Determine the (x, y) coordinate at the center of the cell enclosing the given text.  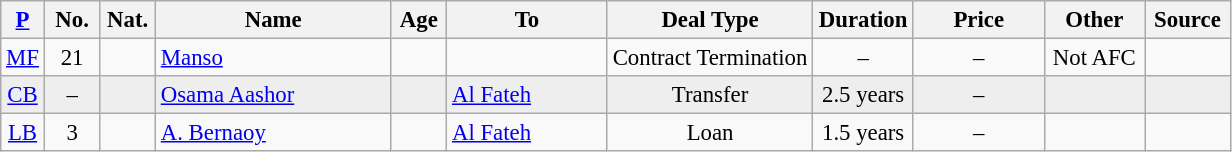
Loan (710, 133)
21 (72, 58)
No. (72, 20)
Transfer (710, 95)
Deal Type (710, 20)
1.5 years (864, 133)
To (528, 20)
Source (1188, 20)
MF (23, 58)
Name (273, 20)
Duration (864, 20)
CB (23, 95)
3 (72, 133)
Manso (273, 58)
Not AFC (1094, 58)
Price (978, 20)
Other (1094, 20)
A. Bernaoy (273, 133)
Contract Termination (710, 58)
2.5 years (864, 95)
Age (419, 20)
Osama Aashor (273, 95)
Nat. (128, 20)
LB (23, 133)
P (23, 20)
